Identify which cell holds the provided text, then report its [X, Y] central coordinate. 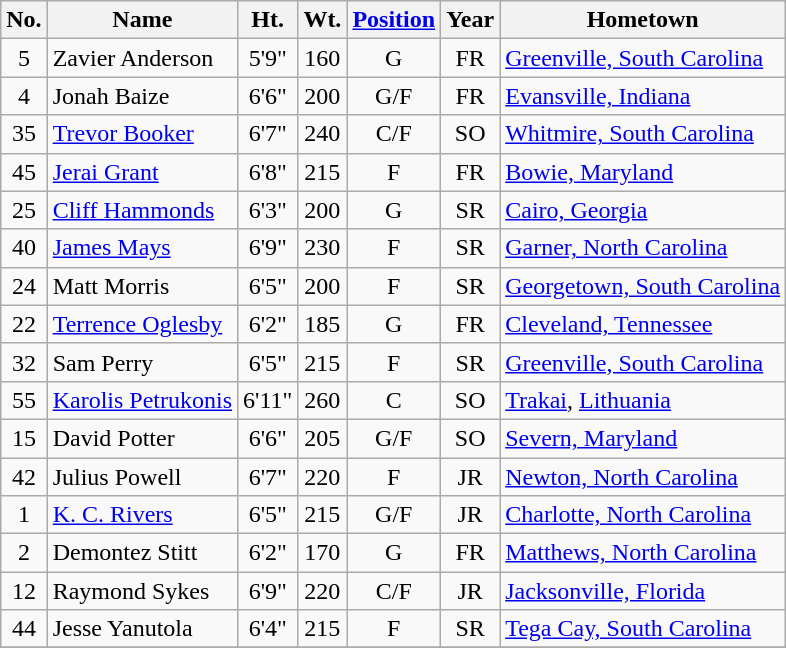
55 [24, 400]
Matt Morris [142, 286]
Zavier Anderson [142, 58]
David Potter [142, 438]
Garner, North Carolina [643, 248]
Cleveland, Tennessee [643, 324]
Georgetown, South Carolina [643, 286]
32 [24, 362]
Demontez Stitt [142, 553]
5 [24, 58]
Evansville, Indiana [643, 96]
Raymond Sykes [142, 591]
42 [24, 477]
6'11" [268, 400]
Bowie, Maryland [643, 172]
45 [24, 172]
44 [24, 629]
Sam Perry [142, 362]
24 [24, 286]
6'8" [268, 172]
Severn, Maryland [643, 438]
Newton, North Carolina [643, 477]
5'9" [268, 58]
Matthews, North Carolina [643, 553]
Wt. [322, 20]
Karolis Petrukonis [142, 400]
2 [24, 553]
185 [322, 324]
Jonah Baize [142, 96]
Hometown [643, 20]
Cliff Hammonds [142, 210]
Ht. [268, 20]
22 [24, 324]
Trakai, Lithuania [643, 400]
25 [24, 210]
240 [322, 134]
Position [394, 20]
Cairo, Georgia [643, 210]
Jerai Grant [142, 172]
Name [142, 20]
Jesse Yanutola [142, 629]
Julius Powell [142, 477]
260 [322, 400]
15 [24, 438]
Charlotte, North Carolina [643, 515]
4 [24, 96]
Trevor Booker [142, 134]
12 [24, 591]
James Mays [142, 248]
6'3" [268, 210]
6'4" [268, 629]
170 [322, 553]
Whitmire, South Carolina [643, 134]
Year [470, 20]
230 [322, 248]
C [394, 400]
Terrence Oglesby [142, 324]
40 [24, 248]
K. C. Rivers [142, 515]
Jacksonville, Florida [643, 591]
Tega Cay, South Carolina [643, 629]
160 [322, 58]
35 [24, 134]
205 [322, 438]
No. [24, 20]
1 [24, 515]
